Locate the cell with the specified text and output its [X, Y] center coordinate. 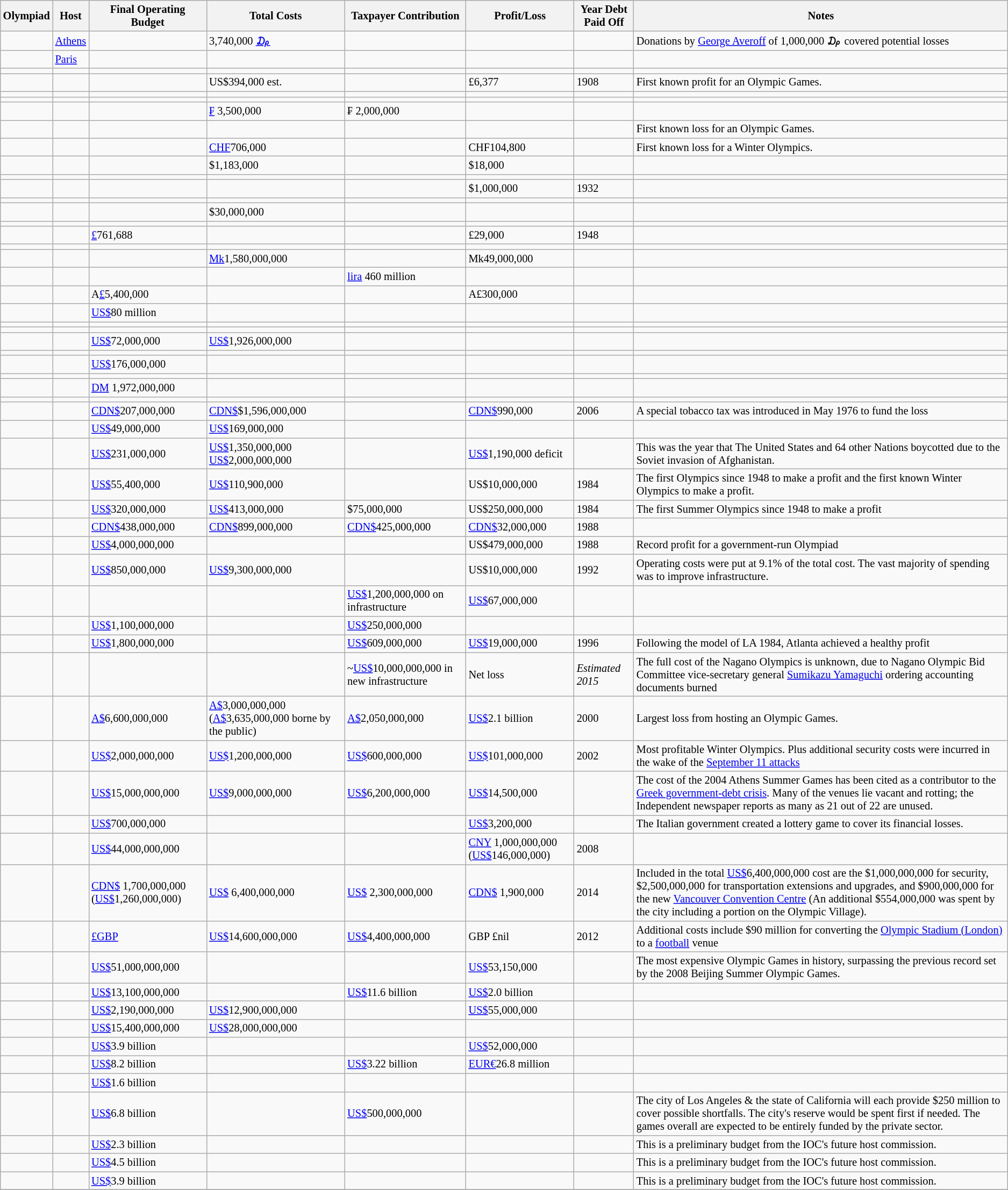
US$44,000,000,000 [147, 849]
₣ 2,000,000 [405, 111]
US$6,200,000,000 [405, 793]
Mk1,580,000,000 [275, 259]
US$14,500,000 [520, 793]
A£5,400,000 [147, 295]
US$320,000,000 [147, 509]
2008 [604, 849]
1992 [604, 570]
1908 [604, 82]
US$3.22 billion [405, 1064]
US$101,000,000 [520, 756]
Paris [71, 59]
2000 [604, 718]
EUR€26.8 million [520, 1064]
US$2.1 billion [520, 718]
US$2.3 billion [147, 1144]
DM 1,972,000,000 [147, 388]
US$51,000,000,000 [147, 967]
US$110,900,000 [275, 484]
£761,688 [147, 235]
$75,000,000 [405, 509]
US$28,000,000,000 [275, 1028]
1948 [604, 235]
CHF104,800 [520, 147]
First known loss for a Winter Olympics. [821, 147]
US$2,190,000,000 [147, 1010]
US$67,000,000 [520, 601]
US$4,000,000,000 [147, 545]
US$49,000,000 [147, 429]
Final OperatingBudget [147, 16]
£29,000 [520, 235]
CHF706,000 [275, 147]
The first Olympics since 1948 to make a profit and the first known Winter Olympics to make a profit. [821, 484]
US$ 2,300,000,000 [405, 893]
US$53,150,000 [520, 967]
Additional costs include $90 million for converting the Olympic Stadium (London) to a football venue [821, 936]
US$80 million [147, 313]
CDN$899,000,000 [275, 527]
CDN$$1,596,000,000 [275, 411]
Largest loss from hosting an Olympic Games. [821, 718]
US$479,000,000 [520, 545]
The Italian government created a lottery game to cover its financial losses. [821, 824]
US$2,000,000,000 [147, 756]
Total Costs [275, 16]
US$700,000,000 [147, 824]
A$6,600,000,000 [147, 718]
$1,183,000 [275, 165]
Notes [821, 16]
US$600,000,000 [405, 756]
US$1,190,000 deficit [520, 454]
Estimated 2015 [604, 675]
Record profit for a government-run Olympiad [821, 545]
US$12,900,000,000 [275, 1010]
US$1,800,000,000 [147, 643]
US$9,000,000,000 [275, 793]
CDN$990,000 [520, 411]
US$1.6 billion [147, 1083]
Operating costs were put at 9.1% of the total cost. The vast majority of spending was to improve infrastructure. [821, 570]
$18,000 [520, 165]
US$52,000,000 [520, 1046]
US$1,200,000,000 on infrastructure [405, 601]
First known loss for an Olympic Games. [821, 129]
1932 [604, 189]
~US$10,000,000,000 in new infrastructure [405, 675]
CDN$438,000,000 [147, 527]
US$6.8 billion [147, 1114]
US$8.2 billion [147, 1064]
US$500,000,000 [405, 1114]
A£300,000 [520, 295]
US$231,000,000 [147, 454]
US$1,926,000,000 [275, 341]
This was the year that The United States and 64 other Nations boycotted due to the Soviet invasion of Afghanistan. [821, 454]
US$850,000,000 [147, 570]
Olympiad [27, 16]
CDN$ 1,700,000,000 (US$1,260,000,000) [147, 893]
1996 [604, 643]
$1,000,000 [520, 189]
US$169,000,000 [275, 429]
2012 [604, 936]
Donations by George Averoff of 1,000,000 ₯ covered potential losses [821, 41]
Most profitable Winter Olympics. Plus additional security costs were incurred in the wake of the September 11 attacks [821, 756]
CDN$425,000,000 [405, 527]
Taxpayer Contribution [405, 16]
The most expensive Olympic Games in history, surpassing the previous record set by the 2008 Beijing Summer Olympic Games. [821, 967]
US$19,000,000 [520, 643]
3,740,000 ₯ [275, 41]
lira 460 million [405, 276]
US$15,400,000,000 [147, 1028]
US$1,200,000,000 [275, 756]
US$72,000,000 [147, 341]
Following the model of LA 1984, Atlanta achieved a healthy profit [821, 643]
US$15,000,000,000 [147, 793]
US$609,000,000 [405, 643]
US$4.5 billion [147, 1163]
CDN$32,000,000 [520, 527]
CNY 1,000,000,000 (US$146,000,000) [520, 849]
$30,000,000 [275, 212]
Year Debt Paid Off [604, 16]
US$3,200,000 [520, 824]
First known profit for an Olympic Games. [821, 82]
US$2.0 billion [520, 992]
US$14,600,000,000 [275, 936]
US$176,000,000 [147, 364]
Net loss [520, 675]
US$413,000,000 [275, 509]
Profit/Loss [520, 16]
2002 [604, 756]
CDN$207,000,000 [147, 411]
£GBP [147, 936]
Mk49,000,000 [520, 259]
GBP £nil [520, 936]
Host [71, 16]
US$11.6 billion [405, 992]
US$9,300,000,000 [275, 570]
US$394,000 est. [275, 82]
US$13,100,000,000 [147, 992]
US$55,000,000 [520, 1010]
US$4,400,000,000 [405, 936]
Athens [71, 41]
A special tobacco tax was introduced in May 1976 to fund the loss [821, 411]
The first Summer Olympics since 1948 to make a profit [821, 509]
US$1,350,000,000US$2,000,000,000 [275, 454]
£6,377 [520, 82]
CDN$ 1,900,000 [520, 893]
US$ 6,400,000,000 [275, 893]
A$2,050,000,000 [405, 718]
2014 [604, 893]
A$3,000,000,000 (A$3,635,000,000 borne by the public) [275, 718]
US$55,400,000 [147, 484]
2006 [604, 411]
US$1,100,000,000 [147, 625]
₣ 3,500,000 [275, 111]
